Output the [x, y] coordinate of the center of the cell containing the given text.  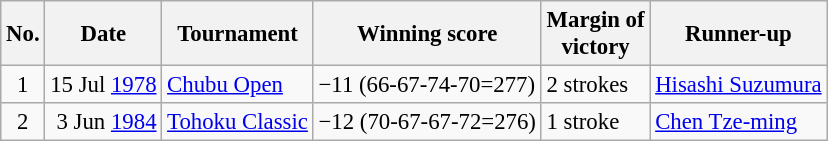
Hisashi Suzumura [738, 85]
2 strokes [596, 85]
Tohoku Classic [238, 122]
1 [23, 85]
2 [23, 122]
No. [23, 34]
Tournament [238, 34]
15 Jul 1978 [104, 85]
−11 (66-67-74-70=277) [427, 85]
3 Jun 1984 [104, 122]
Winning score [427, 34]
−12 (70-67-67-72=276) [427, 122]
Margin ofvictory [596, 34]
Date [104, 34]
Chubu Open [238, 85]
Runner-up [738, 34]
1 stroke [596, 122]
Chen Tze-ming [738, 122]
